For the text-containing cell, return its midpoint in [x, y] coordinate format. 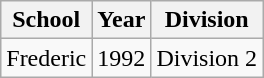
Year [122, 20]
Frederic [46, 58]
1992 [122, 58]
Division 2 [207, 58]
School [46, 20]
Division [207, 20]
